Locate the cell with the specified text and output its (X, Y) center coordinate. 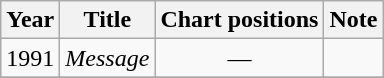
Year (30, 20)
Note (354, 20)
1991 (30, 58)
Message (108, 58)
Chart positions (240, 20)
Title (108, 20)
— (240, 58)
